Determine the [X, Y] coordinate at the center of the cell enclosing the given text.  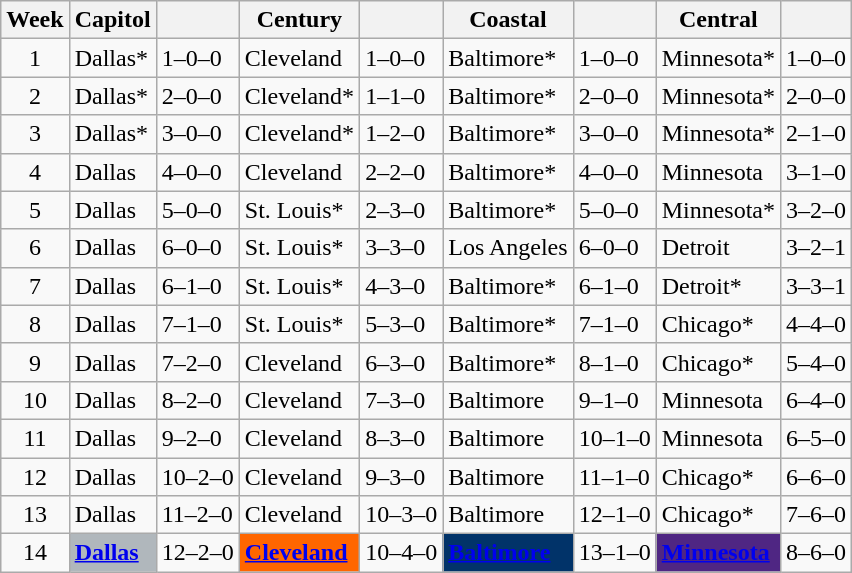
11–1–0 [614, 477]
10–4–0 [402, 553]
9–1–0 [614, 400]
9–2–0 [198, 438]
7 [35, 286]
1 [35, 58]
8–1–0 [614, 362]
11 [35, 438]
7–2–0 [198, 362]
Century [299, 20]
2–3–0 [402, 210]
Detroit [718, 248]
5–4–0 [816, 362]
2–1–0 [816, 134]
9 [35, 362]
2 [35, 96]
4 [35, 172]
6–5–0 [816, 438]
10 [35, 400]
1–2–0 [402, 134]
Capitol [112, 20]
10–2–0 [198, 477]
10–3–0 [402, 515]
8–2–0 [198, 400]
4–4–0 [816, 324]
5 [35, 210]
Central [718, 20]
Coastal [508, 20]
10–1–0 [614, 438]
6–6–0 [816, 477]
5–3–0 [402, 324]
14 [35, 553]
13 [35, 515]
9–3–0 [402, 477]
3 [35, 134]
6 [35, 248]
Week [35, 20]
6–4–0 [816, 400]
Los Angeles [508, 248]
8–6–0 [816, 553]
Detroit* [718, 286]
11–2–0 [198, 515]
1–1–0 [402, 96]
7–3–0 [402, 400]
3–1–0 [816, 172]
6–3–0 [402, 362]
8–3–0 [402, 438]
12 [35, 477]
4–3–0 [402, 286]
2–2–0 [402, 172]
8 [35, 324]
13–1–0 [614, 553]
3–3–0 [402, 248]
3–3–1 [816, 286]
12–2–0 [198, 553]
7–6–0 [816, 515]
3–2–1 [816, 248]
12–1–0 [614, 515]
3–2–0 [816, 210]
